Output the (x, y) coordinate of the center of the cell containing the given text.  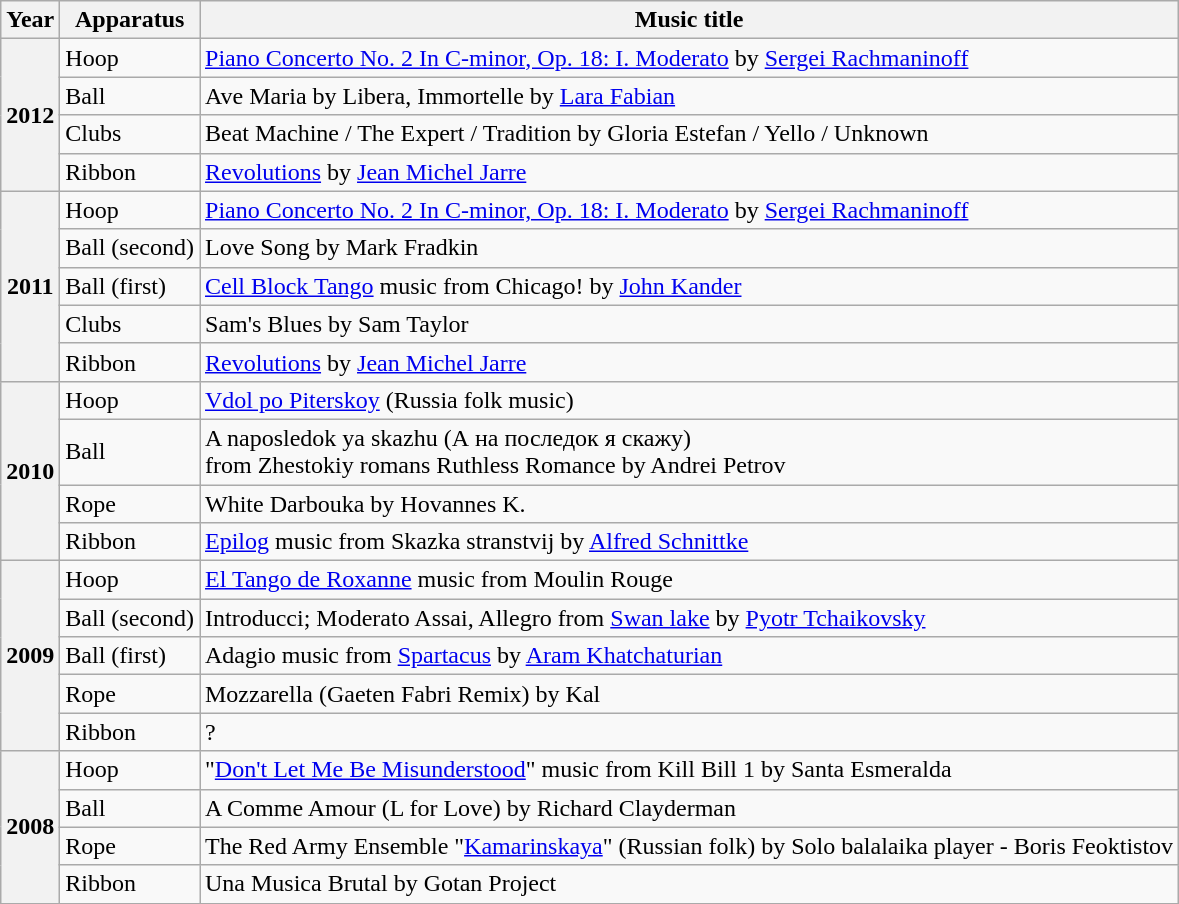
Adagio music from Spartacus by Aram Khatchaturian (690, 656)
2009 (30, 656)
Mozzarella (Gaeten Fabri Remix) by Kal (690, 694)
El Tango de Roxanne music from Moulin Rouge (690, 580)
2011 (30, 286)
Year (30, 20)
Music title (690, 20)
Apparatus (130, 20)
Epilog music from Skazka stranstvij by Alfred Schnittke (690, 542)
Beat Machine / The Expert / Tradition by Gloria Estefan / Yello / Unknown (690, 134)
2010 (30, 470)
A Comme Amour (L for Love) by Richard Clayderman (690, 808)
White Darbouka by Hovannes K. (690, 503)
The Red Army Ensemble "Kamarinskaya" (Russian folk) by Solo balalaika player - Boris Feoktistov (690, 846)
2008 (30, 827)
A naposledok ya skazhu (А на последок я скажу) from Zhestokiy romans Ruthless Romance by Andrei Petrov (690, 452)
Una Musica Brutal by Gotan Project (690, 884)
"Don't Let Me Be Misunderstood" music from Kill Bill 1 by Santa Esmeralda (690, 770)
Introducci; Moderato Assai, Allegro from Swan lake by Pyotr Tchaikovsky (690, 618)
Vdol po Piterskoy (Russia folk music) (690, 400)
2012 (30, 115)
Ave Maria by Libera, Immortelle by Lara Fabian (690, 96)
Love Song by Mark Fradkin (690, 248)
? (690, 732)
Cell Block Tango music from Chicago! by John Kander (690, 286)
Sam's Blues by Sam Taylor (690, 324)
